Search for the cell housing the specified text and yield its (X, Y) center coordinate. 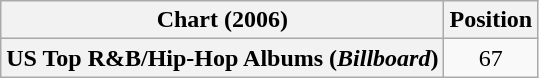
US Top R&B/Hip-Hop Albums (Billboard) (222, 58)
Position (491, 20)
Chart (2006) (222, 20)
67 (491, 58)
